Return (X, Y) of the center of cell containing provided text 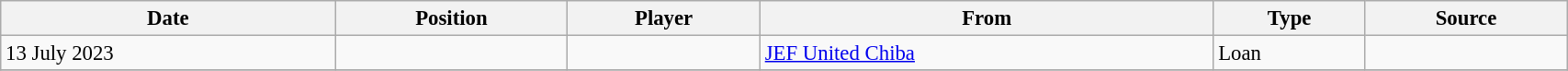
Loan (1290, 53)
From (987, 18)
JEF United Chiba (987, 53)
13 July 2023 (168, 53)
Date (168, 18)
Type (1290, 18)
Player (664, 18)
Source (1466, 18)
Position (452, 18)
